Find where the given text appears and provide that cell's center as (x, y) coordinate. 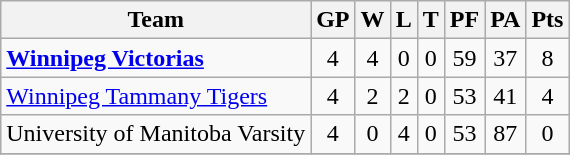
L (404, 20)
37 (506, 58)
Winnipeg Victorias (156, 58)
Winnipeg Tammany Tigers (156, 96)
W (372, 20)
59 (464, 58)
GP (333, 20)
41 (506, 96)
87 (506, 134)
8 (548, 58)
PA (506, 20)
University of Manitoba Varsity (156, 134)
PF (464, 20)
Pts (548, 20)
Team (156, 20)
T (430, 20)
